Identify which cell holds the provided text, then report its (X, Y) central coordinate. 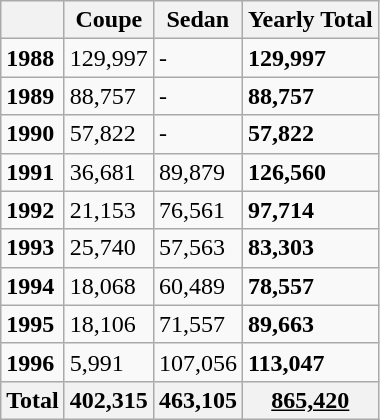
89,663 (310, 324)
1991 (33, 172)
78,557 (310, 286)
18,106 (108, 324)
5,991 (108, 362)
89,879 (198, 172)
1994 (33, 286)
463,105 (198, 400)
1990 (33, 134)
Total (33, 400)
Sedan (198, 20)
126,560 (310, 172)
21,153 (108, 210)
18,068 (108, 286)
1988 (33, 58)
1989 (33, 96)
76,561 (198, 210)
1992 (33, 210)
Yearly Total (310, 20)
402,315 (108, 400)
107,056 (198, 362)
36,681 (108, 172)
113,047 (310, 362)
83,303 (310, 248)
865,420 (310, 400)
97,714 (310, 210)
1993 (33, 248)
1996 (33, 362)
1995 (33, 324)
60,489 (198, 286)
57,563 (198, 248)
25,740 (108, 248)
71,557 (198, 324)
Coupe (108, 20)
